For the text-containing cell, return its midpoint in (X, Y) coordinate format. 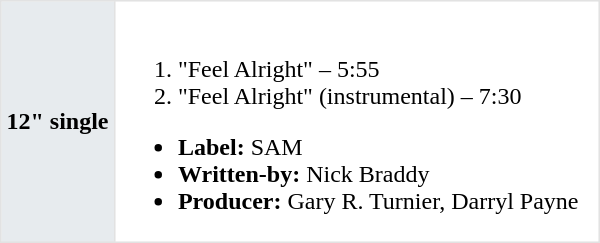
12" single (58, 122)
"Feel Alright" – 5:55"Feel Alright" (instrumental) – 7:30Label: SAMWritten-by: Nick BraddyProducer: Gary R. Turnier, Darryl Payne (356, 122)
